Locate the cell with the specified text and output its (X, Y) center coordinate. 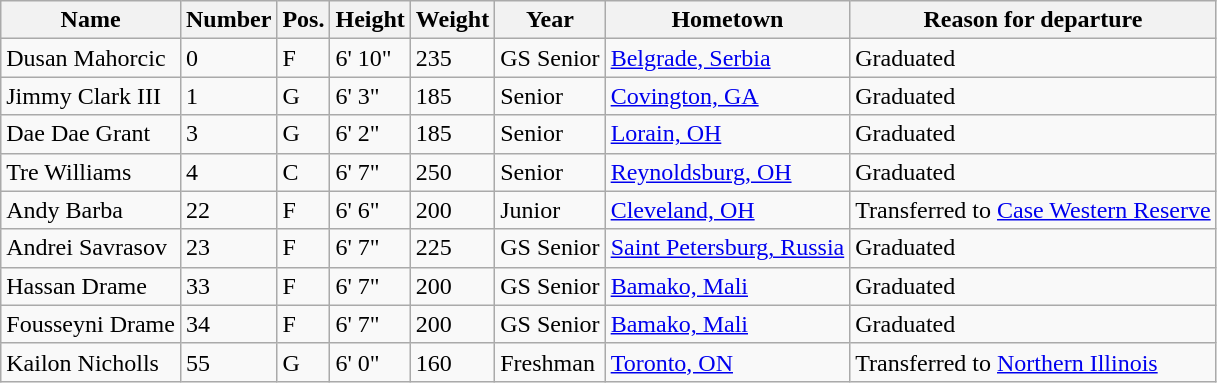
Reynoldsburg, OH (728, 172)
Andrei Savrasov (91, 248)
Lorain, OH (728, 134)
1 (228, 96)
22 (228, 210)
Year (550, 20)
160 (452, 362)
6' 3" (370, 96)
Reason for departure (1033, 20)
Freshman (550, 362)
Tre Williams (91, 172)
Dae Dae Grant (91, 134)
3 (228, 134)
Cleveland, OH (728, 210)
6' 6" (370, 210)
Covington, GA (728, 96)
Name (91, 20)
23 (228, 248)
6' 0" (370, 362)
Kailon Nicholls (91, 362)
55 (228, 362)
Transferred to Northern Illinois (1033, 362)
Toronto, ON (728, 362)
Fousseyni Drame (91, 324)
250 (452, 172)
235 (452, 58)
Height (370, 20)
Jimmy Clark III (91, 96)
Hassan Drame (91, 286)
6' 2" (370, 134)
Weight (452, 20)
C (304, 172)
0 (228, 58)
Transferred to Case Western Reserve (1033, 210)
Saint Petersburg, Russia (728, 248)
Junior (550, 210)
Dusan Mahorcic (91, 58)
225 (452, 248)
Belgrade, Serbia (728, 58)
Pos. (304, 20)
33 (228, 286)
6' 10" (370, 58)
Hometown (728, 20)
34 (228, 324)
Andy Barba (91, 210)
4 (228, 172)
Number (228, 20)
